Provide the (x, y) coordinate of the cell's center where the given text is located.  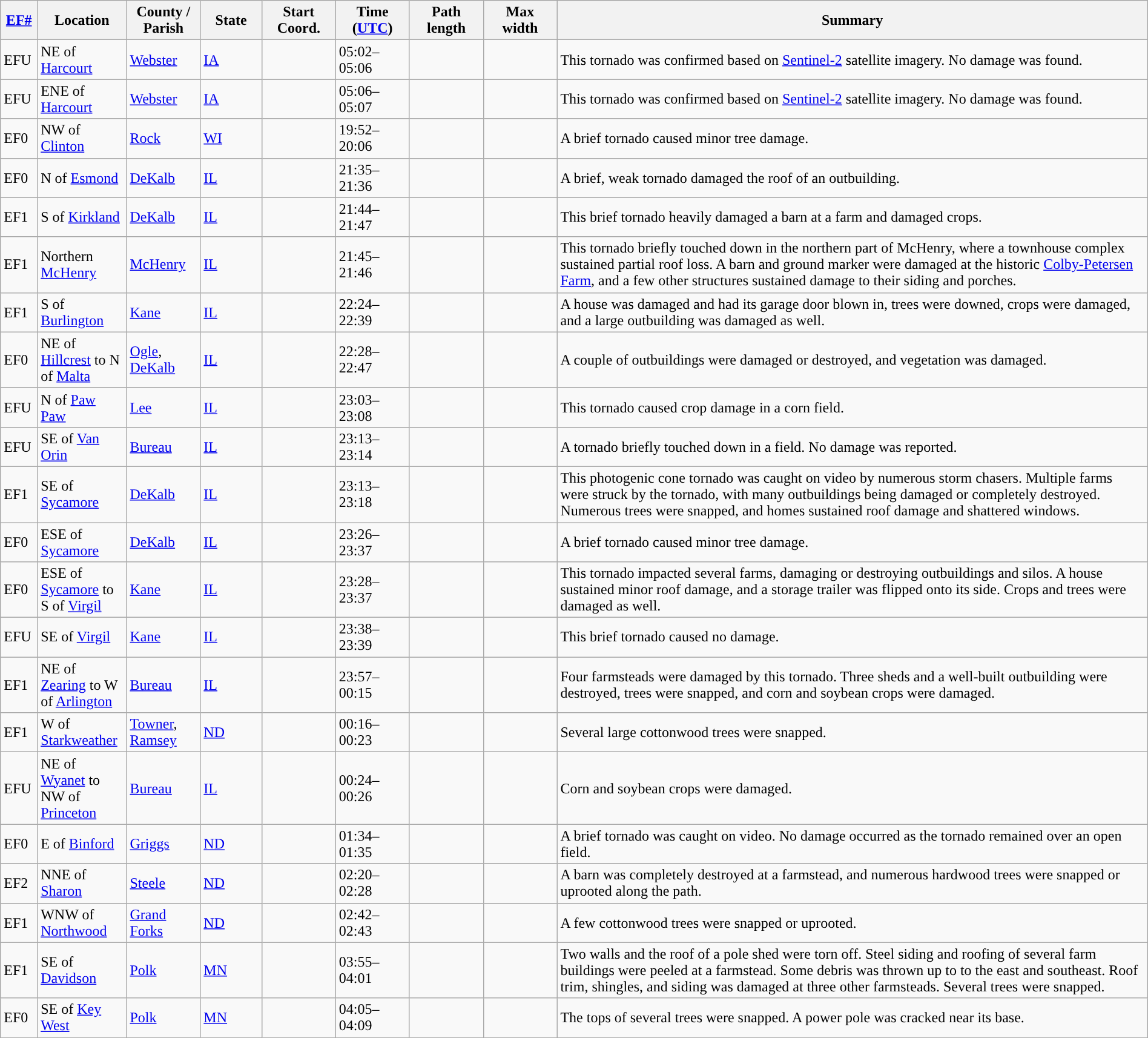
05:02–05:06 (372, 59)
A few cottonwood trees were snapped or uprooted. (853, 923)
This tornado caused crop damage in a corn field. (853, 407)
21:44–21:47 (372, 217)
Steele (163, 883)
Several large cottonwood trees were snapped. (853, 733)
SE of Van Orin (82, 447)
Ogle, DeKalb (163, 360)
County / Parish (163, 21)
EF2 (19, 883)
SE of Davidson (82, 970)
02:20–02:28 (372, 883)
22:28–22:47 (372, 360)
NE of Wyanet to NW of Princeton (82, 788)
23:28–23:37 (372, 590)
SE of Key West (82, 1017)
05:06–05:07 (372, 99)
03:55–04:01 (372, 970)
23:13–23:14 (372, 447)
NW of Clinton (82, 138)
WI (231, 138)
Rock (163, 138)
Summary (853, 21)
A couple of outbuildings were damaged or destroyed, and vegetation was damaged. (853, 360)
State (231, 21)
EF# (19, 21)
A brief tornado was caught on video. No damage occurred as the tornado remained over an open field. (853, 844)
Path length (446, 21)
21:35–21:36 (372, 178)
00:24–00:26 (372, 788)
A brief, weak tornado damaged the roof of an outbuilding. (853, 178)
NE of Harcourt (82, 59)
The tops of several trees were snapped. A power pole was cracked near its base. (853, 1017)
ESE of Sycamore to S of Virgil (82, 590)
Grand Forks (163, 923)
SE of Sycamore (82, 494)
N of Paw Paw (82, 407)
SE of Virgil (82, 637)
23:57–00:15 (372, 685)
23:26–23:37 (372, 541)
Start Coord. (299, 21)
04:05–04:09 (372, 1017)
Northern McHenry (82, 265)
A tornado briefly touched down in a field. No damage was reported. (853, 447)
NE of Hillcrest to N of Malta (82, 360)
S of Kirkland (82, 217)
WNW of Northwood (82, 923)
Time (UTC) (372, 21)
A house was damaged and had its garage door blown in, trees were downed, crops were damaged, and a large outbuilding was damaged as well. (853, 312)
S of Burlington (82, 312)
E of Binford (82, 844)
Max width (520, 21)
Towner, Ramsey (163, 733)
ENE of Harcourt (82, 99)
ESE of Sycamore (82, 541)
23:38–23:39 (372, 637)
W of Starkweather (82, 733)
22:24–22:39 (372, 312)
N of Esmond (82, 178)
23:13–23:18 (372, 494)
NNE of Sharon (82, 883)
02:42–02:43 (372, 923)
This brief tornado heavily damaged a barn at a farm and damaged crops. (853, 217)
01:34–01:35 (372, 844)
NE of Zearing to W of Arlington (82, 685)
Lee (163, 407)
This brief tornado caused no damage. (853, 637)
A barn was completely destroyed at a farmstead, and numerous hardwood trees were snapped or uprooted along the path. (853, 883)
00:16–00:23 (372, 733)
Location (82, 21)
23:03–23:08 (372, 407)
21:45–21:46 (372, 265)
Corn and soybean crops were damaged. (853, 788)
McHenry (163, 265)
Griggs (163, 844)
19:52–20:06 (372, 138)
